Identify which cell holds the provided text, then report its (X, Y) central coordinate. 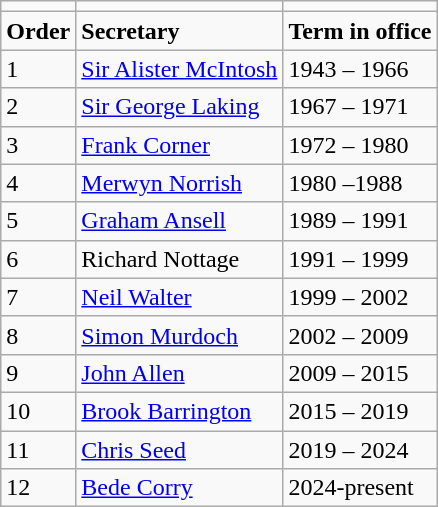
3 (38, 145)
Neil Walter (180, 297)
Secretary (180, 31)
Brook Barrington (180, 411)
5 (38, 221)
2015 – 2019 (360, 411)
2 (38, 107)
8 (38, 335)
Frank Corner (180, 145)
6 (38, 259)
Merwyn Norrish (180, 183)
1999 – 2002 (360, 297)
1991 – 1999 (360, 259)
2024-present (360, 488)
1972 – 1980 (360, 145)
10 (38, 411)
7 (38, 297)
Chris Seed (180, 449)
Order (38, 31)
Sir George Laking (180, 107)
Term in office (360, 31)
1989 – 1991 (360, 221)
1980 –1988 (360, 183)
2019 – 2024 (360, 449)
2009 – 2015 (360, 373)
11 (38, 449)
Graham Ansell (180, 221)
Sir Alister McIntosh (180, 69)
9 (38, 373)
Simon Murdoch (180, 335)
4 (38, 183)
John Allen (180, 373)
1943 – 1966 (360, 69)
1967 – 1971 (360, 107)
1 (38, 69)
12 (38, 488)
2002 – 2009 (360, 335)
Bede Corry (180, 488)
Richard Nottage (180, 259)
